Determine the (X, Y) coordinate at the center of the cell enclosing the given text.  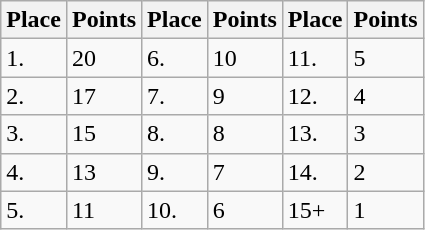
6 (244, 210)
10. (175, 210)
1 (386, 210)
1. (34, 58)
9. (175, 172)
13. (315, 134)
2. (34, 96)
12. (315, 96)
4. (34, 172)
5. (34, 210)
7. (175, 96)
13 (104, 172)
14. (315, 172)
6. (175, 58)
11. (315, 58)
11 (104, 210)
3. (34, 134)
4 (386, 96)
3 (386, 134)
8 (244, 134)
9 (244, 96)
8. (175, 134)
15 (104, 134)
2 (386, 172)
10 (244, 58)
20 (104, 58)
15+ (315, 210)
7 (244, 172)
17 (104, 96)
5 (386, 58)
